Search for the cell housing the specified text and yield its [x, y] center coordinate. 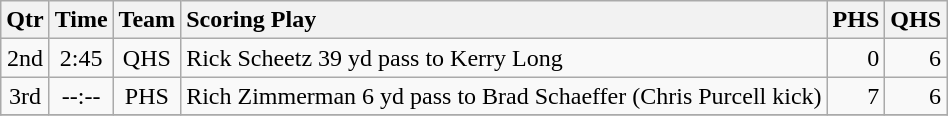
2:45 [81, 58]
Time [81, 20]
Rick Scheetz 39 yd pass to Kerry Long [504, 58]
Team [147, 20]
Qtr [25, 20]
--:-- [81, 96]
7 [856, 96]
3rd [25, 96]
2nd [25, 58]
Rich Zimmerman 6 yd pass to Brad Schaeffer (Chris Purcell kick) [504, 96]
0 [856, 58]
Scoring Play [504, 20]
